Detect which cell encompasses the target text, then output its (X, Y) center coordinate. 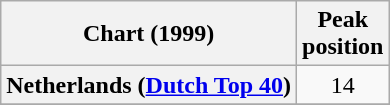
Chart (1999) (149, 34)
Netherlands (Dutch Top 40) (149, 85)
14 (343, 85)
Peakposition (343, 34)
